Provide the [x, y] coordinate of the cell's center where the given text is located.  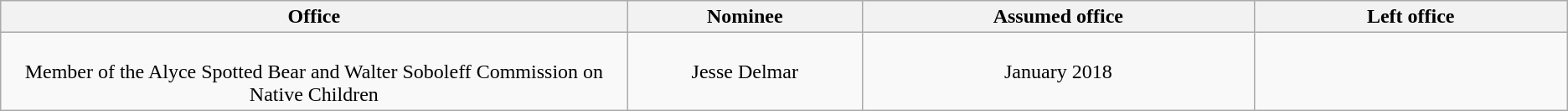
Assumed office [1059, 17]
January 2018 [1059, 71]
Office [314, 17]
Nominee [745, 17]
Member of the Alyce Spotted Bear and Walter Soboleff Commission on Native Children [314, 71]
Left office [1411, 17]
Jesse Delmar [745, 71]
